Find where the given text appears and provide that cell's center as [X, Y] coordinate. 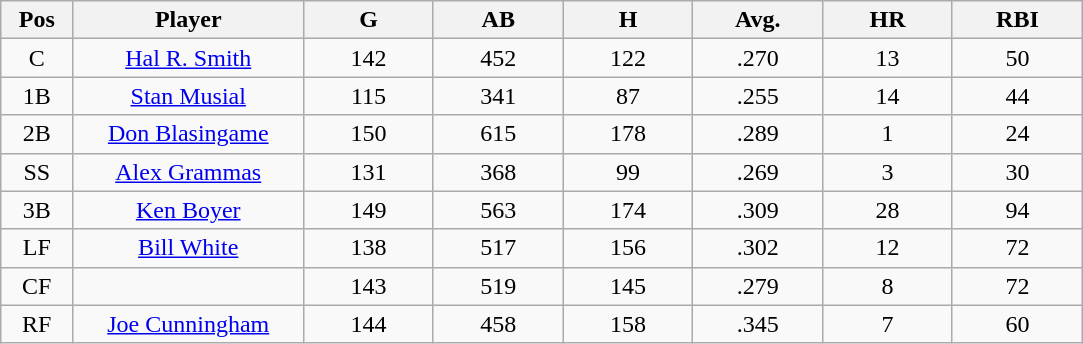
174 [628, 210]
RBI [1017, 20]
158 [628, 324]
24 [1017, 134]
7 [888, 324]
LF [37, 248]
517 [498, 248]
.255 [758, 96]
3B [37, 210]
.302 [758, 248]
2B [37, 134]
.279 [758, 286]
3 [888, 172]
.289 [758, 134]
.309 [758, 210]
14 [888, 96]
1B [37, 96]
Ken Boyer [188, 210]
563 [498, 210]
1 [888, 134]
28 [888, 210]
Player [188, 20]
519 [498, 286]
94 [1017, 210]
368 [498, 172]
138 [369, 248]
99 [628, 172]
458 [498, 324]
C [37, 58]
Alex Grammas [188, 172]
.345 [758, 324]
143 [369, 286]
8 [888, 286]
145 [628, 286]
341 [498, 96]
Joe Cunningham [188, 324]
44 [1017, 96]
115 [369, 96]
12 [888, 248]
131 [369, 172]
Bill White [188, 248]
178 [628, 134]
156 [628, 248]
142 [369, 58]
Hal R. Smith [188, 58]
50 [1017, 58]
H [628, 20]
G [369, 20]
HR [888, 20]
60 [1017, 324]
Don Blasingame [188, 134]
452 [498, 58]
13 [888, 58]
CF [37, 286]
Stan Musial [188, 96]
144 [369, 324]
615 [498, 134]
AB [498, 20]
Avg. [758, 20]
150 [369, 134]
87 [628, 96]
149 [369, 210]
.269 [758, 172]
30 [1017, 172]
RF [37, 324]
Pos [37, 20]
122 [628, 58]
SS [37, 172]
.270 [758, 58]
